Capture the cell that displays the provided text and extract its [x, y] central coordinate. 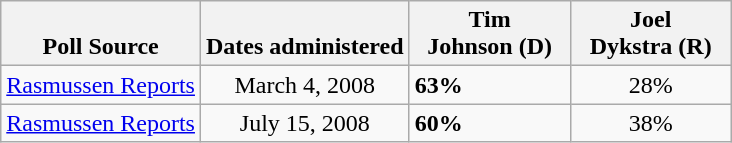
TimJohnson (D) [490, 34]
July 15, 2008 [304, 123]
28% [650, 85]
Poll Source [101, 34]
63% [490, 85]
38% [650, 123]
March 4, 2008 [304, 85]
60% [490, 123]
JoelDykstra (R) [650, 34]
Dates administered [304, 34]
